Return the [x, y] coordinate for the center point of the cell that contains the specified text.  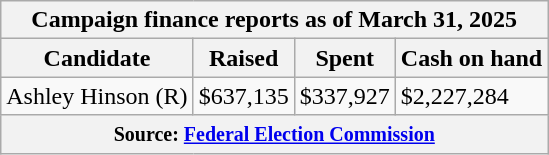
$2,227,284 [471, 96]
Candidate [97, 58]
$637,135 [244, 96]
$337,927 [344, 96]
Source: Federal Election Commission [274, 134]
Ashley Hinson (R) [97, 96]
Spent [344, 58]
Raised [244, 58]
Campaign finance reports as of March 31, 2025 [274, 20]
Cash on hand [471, 58]
